Provide the [x, y] coordinate of the cell's center where the given text is located.  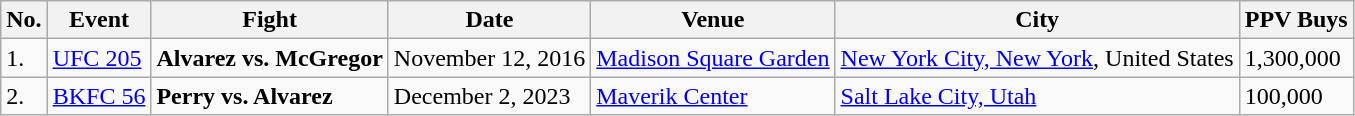
UFC 205 [99, 58]
Fight [270, 20]
100,000 [1296, 96]
2. [24, 96]
1. [24, 58]
December 2, 2023 [489, 96]
New York City, New York, United States [1037, 58]
PPV Buys [1296, 20]
1,300,000 [1296, 58]
Salt Lake City, Utah [1037, 96]
Venue [713, 20]
BKFC 56 [99, 96]
Alvarez vs. McGregor [270, 58]
No. [24, 20]
Maverik Center [713, 96]
November 12, 2016 [489, 58]
Event [99, 20]
City [1037, 20]
Date [489, 20]
Madison Square Garden [713, 58]
Perry vs. Alvarez [270, 96]
